Capture the cell that displays the provided text and extract its (x, y) central coordinate. 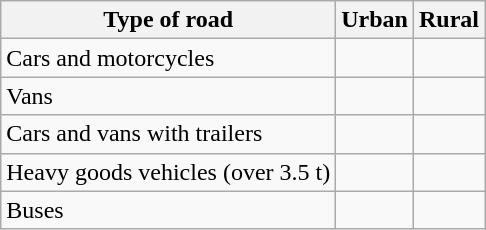
Heavy goods vehicles (over 3.5 t) (168, 172)
Cars and motorcycles (168, 58)
Buses (168, 210)
Vans (168, 96)
Type of road (168, 20)
Urban (375, 20)
Rural (448, 20)
Cars and vans with trailers (168, 134)
